Extract the [X, Y] coordinate from the center of the cell holding the provided text.  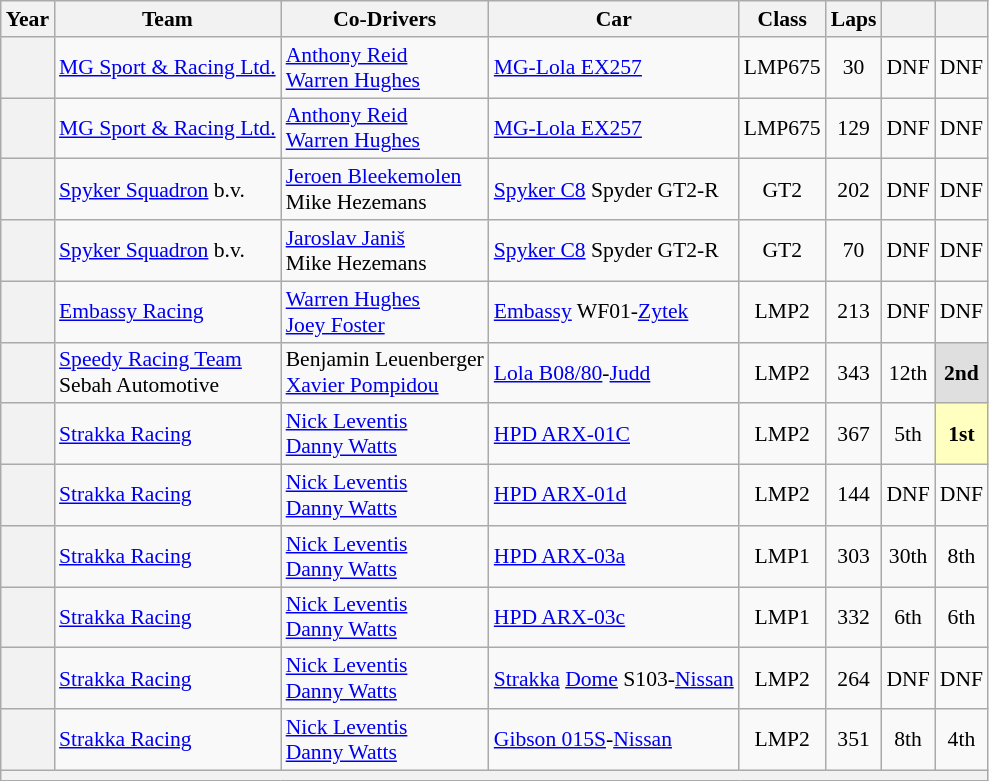
30 [854, 68]
30th [908, 556]
Benjamin Leuenberger Xavier Pompidou [385, 372]
351 [854, 740]
Class [782, 19]
Lola B08/80-Judd [614, 372]
Laps [854, 19]
HPD ARX-01d [614, 496]
5th [908, 434]
Team [168, 19]
367 [854, 434]
Speedy Racing Team Sebah Automotive [168, 372]
4th [962, 740]
Embassy WF01-Zytek [614, 312]
264 [854, 678]
343 [854, 372]
1st [962, 434]
12th [908, 372]
213 [854, 312]
144 [854, 496]
Year [28, 19]
HPD ARX-03a [614, 556]
Jaroslav Janiš Mike Hezemans [385, 250]
303 [854, 556]
332 [854, 618]
202 [854, 190]
Embassy Racing [168, 312]
Warren Hughes Joey Foster [385, 312]
129 [854, 128]
Car [614, 19]
2nd [962, 372]
Strakka Dome S103-Nissan [614, 678]
HPD ARX-01C [614, 434]
HPD ARX-03c [614, 618]
Jeroen Bleekemolen Mike Hezemans [385, 190]
Gibson 015S-Nissan [614, 740]
Co-Drivers [385, 19]
70 [854, 250]
